Determine the (x, y) coordinate at the center of the cell enclosing the given text.  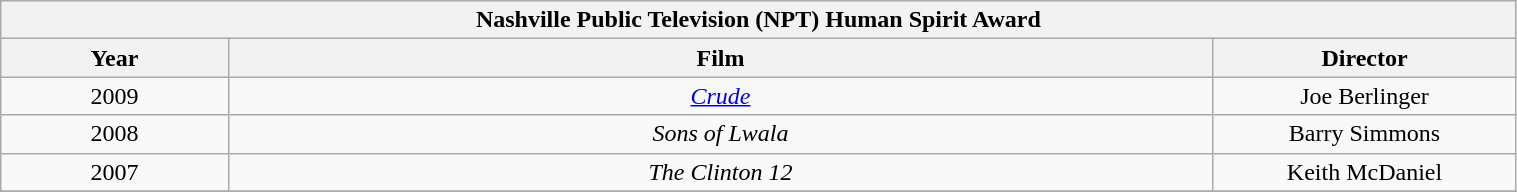
Sons of Lwala (720, 134)
Nashville Public Television (NPT) Human Spirit Award (758, 20)
Joe Berlinger (1364, 96)
Barry Simmons (1364, 134)
The Clinton 12 (720, 172)
Director (1364, 58)
2009 (114, 96)
Film (720, 58)
2007 (114, 172)
2008 (114, 134)
Crude (720, 96)
Keith McDaniel (1364, 172)
Year (114, 58)
